Capture the cell that displays the provided text and extract its (x, y) central coordinate. 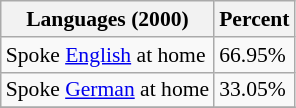
66.95% (254, 55)
Spoke English at home (108, 55)
33.05% (254, 90)
Languages (2000) (108, 19)
Spoke German at home (108, 90)
Percent (254, 19)
